Detect which cell encompasses the target text, then output its [X, Y] center coordinate. 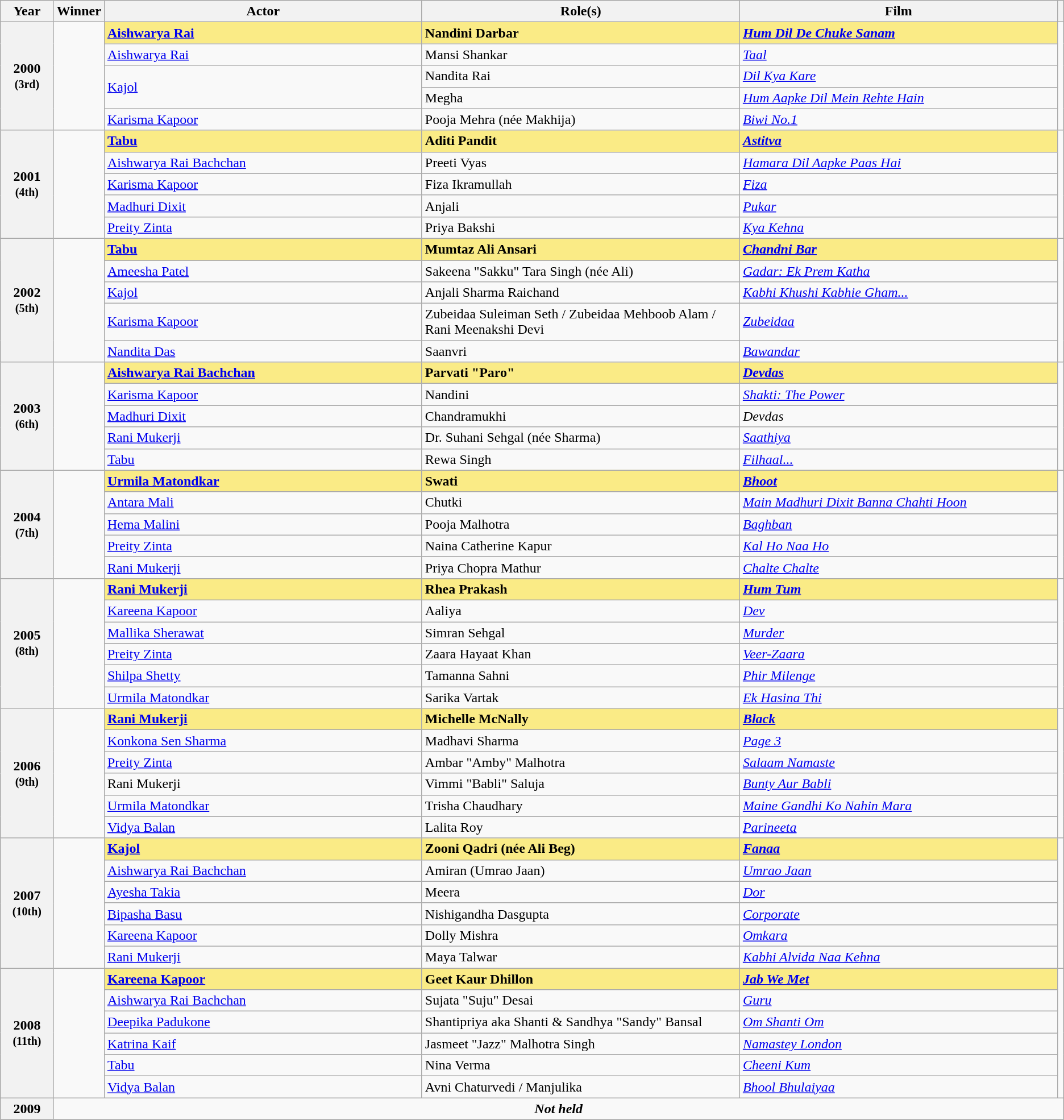
Year [27, 11]
Dolly Mishra [581, 935]
Deepika Padukone [263, 1022]
2003 (6th) [27, 416]
Meera [581, 892]
Astitva [898, 141]
Hum Tum [898, 589]
Dor [898, 892]
2007 (10th) [27, 903]
Sujata "Suju" Desai [581, 1001]
Naina Catherine Kapur [581, 546]
Mumtaz Ali Ansari [581, 249]
Ameesha Patel [263, 271]
Gadar: Ek Prem Katha [898, 271]
Mansi Shankar [581, 55]
Michelle McNally [581, 719]
Nandita Das [263, 351]
Konkona Sen Sharma [263, 741]
Saanvri [581, 351]
Parineeta [898, 827]
Sarika Vartak [581, 698]
Dil Kya Kare [898, 76]
Chutki [581, 503]
Murder [898, 633]
Lalita Roy [581, 827]
Bipasha Basu [263, 914]
Shilpa Shetty [263, 676]
Fiza [898, 184]
Hamara Dil Aapke Paas Hai [898, 163]
Fanaa [898, 849]
Zubeidaa [898, 322]
Corporate [898, 914]
2009 [27, 1109]
Bawandar [898, 351]
Priya Bakshi [581, 227]
Winner [78, 11]
Preeti Vyas [581, 163]
Trisha Chaudhary [581, 806]
Maine Gandhi Ko Nahin Mara [898, 806]
Cheeni Kum [898, 1065]
Nandini [581, 395]
Phir Milenge [898, 676]
Anjali Sharma Raichand [581, 293]
Chalte Chalte [898, 567]
2001 (4th) [27, 184]
Role(s) [581, 11]
Tamanna Sahni [581, 676]
Priya Chopra Mathur [581, 567]
Actor [263, 11]
Ayesha Takia [263, 892]
Nandita Rai [581, 76]
Bhoot [898, 481]
Kya Kehna [898, 227]
Vimmi "Babli" Saluja [581, 784]
Omkara [898, 935]
Kal Ho Naa Ho [898, 546]
Shakti: The Power [898, 395]
Rewa Singh [581, 459]
2005 (8th) [27, 643]
Mallika Sherawat [263, 633]
Fiza Ikramullah [581, 184]
2008 (11th) [27, 1032]
Guru [898, 1001]
Dev [898, 611]
Taal [898, 55]
Jab We Met [898, 978]
Chandramukhi [581, 416]
Antara Mali [263, 503]
Jasmeet "Jazz" Malhotra Singh [581, 1044]
Namastey London [898, 1044]
Shantipriya aka Shanti & Sandhya "Sandy" Bansal [581, 1022]
Hum Dil De Chuke Sanam [898, 33]
Dr. Suhani Sehgal (née Sharma) [581, 438]
Chandni Bar [898, 249]
Megha [581, 98]
Bunty Aur Babli [898, 784]
Geet Kaur Dhillon [581, 978]
Bhool Bhulaiyaa [898, 1087]
Veer-Zaara [898, 654]
2000 (3rd) [27, 76]
Maya Talwar [581, 957]
Filhaal... [898, 459]
Om Shanti Om [898, 1022]
Parvati "Paro" [581, 373]
Ek Hasina Thi [898, 698]
Nina Verma [581, 1065]
Anjali [581, 206]
2004 (7th) [27, 524]
Avni Chaturvedi / Manjulika [581, 1087]
2006 (9th) [27, 773]
Zooni Qadri (née Ali Beg) [581, 849]
Pooja Malhotra [581, 524]
Pukar [898, 206]
Pooja Mehra (née Makhija) [581, 119]
Film [898, 11]
Amiran (Umrao Jaan) [581, 870]
Saathiya [898, 438]
Sakeena "Sakku" Tara Singh (née Ali) [581, 271]
Black [898, 719]
Madhavi Sharma [581, 741]
Aaliya [581, 611]
Umrao Jaan [898, 870]
Biwi No.1 [898, 119]
Aditi Pandit [581, 141]
Nishigandha Dasgupta [581, 914]
Hema Malini [263, 524]
Ambar "Amby" Malhotra [581, 762]
Page 3 [898, 741]
Not held [558, 1109]
Baghban [898, 524]
Rhea Prakash [581, 589]
2002 (5th) [27, 300]
Zubeidaa Suleiman Seth / Zubeidaa Mehboob Alam / Rani Meenakshi Devi [581, 322]
Kabhi Alvida Naa Kehna [898, 957]
Nandini Darbar [581, 33]
Main Madhuri Dixit Banna Chahti Hoon [898, 503]
Swati [581, 481]
Zaara Hayaat Khan [581, 654]
Salaam Namaste [898, 762]
Katrina Kaif [263, 1044]
Simran Sehgal [581, 633]
Hum Aapke Dil Mein Rehte Hain [898, 98]
Kabhi Khushi Kabhie Gham... [898, 293]
